Detect which cell encompasses the target text, then output its (X, Y) center coordinate. 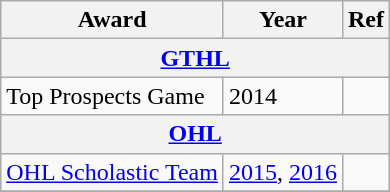
Year (282, 20)
OHL Scholastic Team (112, 172)
Top Prospects Game (112, 96)
Ref (366, 20)
OHL (196, 134)
2015, 2016 (282, 172)
2014 (282, 96)
Award (112, 20)
GTHL (196, 58)
